Provide the (X, Y) coordinate of the cell's center where the given text is located.  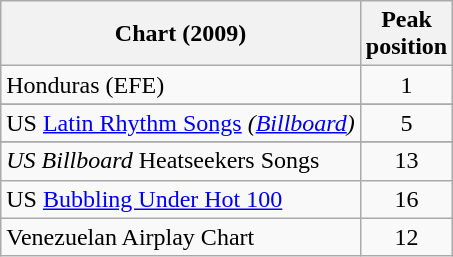
Peakposition (406, 34)
US Bubbling Under Hot 100 (181, 199)
US Latin Rhythm Songs (Billboard) (181, 123)
1 (406, 85)
16 (406, 199)
12 (406, 237)
Chart (2009) (181, 34)
Venezuelan Airplay Chart (181, 237)
US Billboard Heatseekers Songs (181, 161)
5 (406, 123)
Honduras (EFE) (181, 85)
13 (406, 161)
